Identify which cell holds the provided text, then report its [x, y] central coordinate. 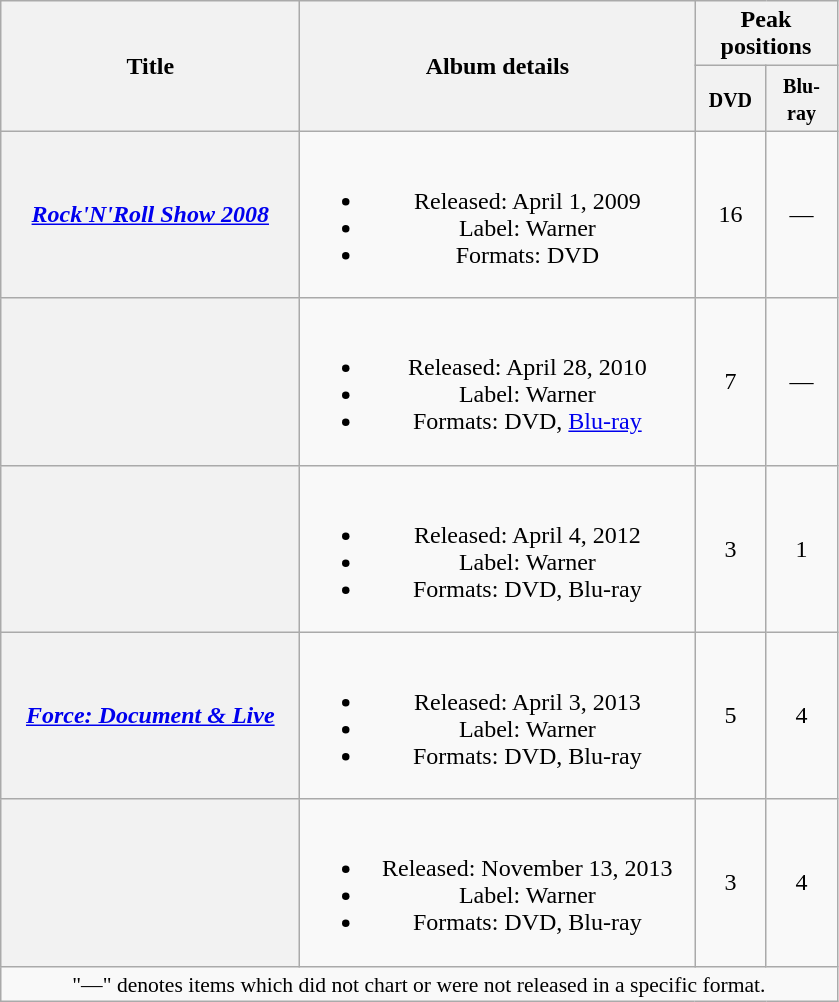
Released: April 4, 2012Label: WarnerFormats: DVD, Blu-ray [498, 548]
Blu-ray [802, 98]
1 [802, 548]
Released: April 28, 2010Label: WarnerFormats: DVD, Blu-ray [498, 382]
16 [730, 214]
Released: November 13, 2013Label: WarnerFormats: DVD, Blu-ray [498, 882]
Released: April 1, 2009Label: WarnerFormats: DVD [498, 214]
"—" denotes items which did not chart or were not released in a specific format. [419, 984]
Rock'N'Roll Show 2008 [150, 214]
Force: Document & Live [150, 716]
5 [730, 716]
Album details [498, 66]
Title [150, 66]
Peak positions [766, 34]
Released: April 3, 2013Label: WarnerFormats: DVD, Blu-ray [498, 716]
7 [730, 382]
DVD [730, 98]
